From the cell containing the given text, extract its center point as (X, Y) coordinate. 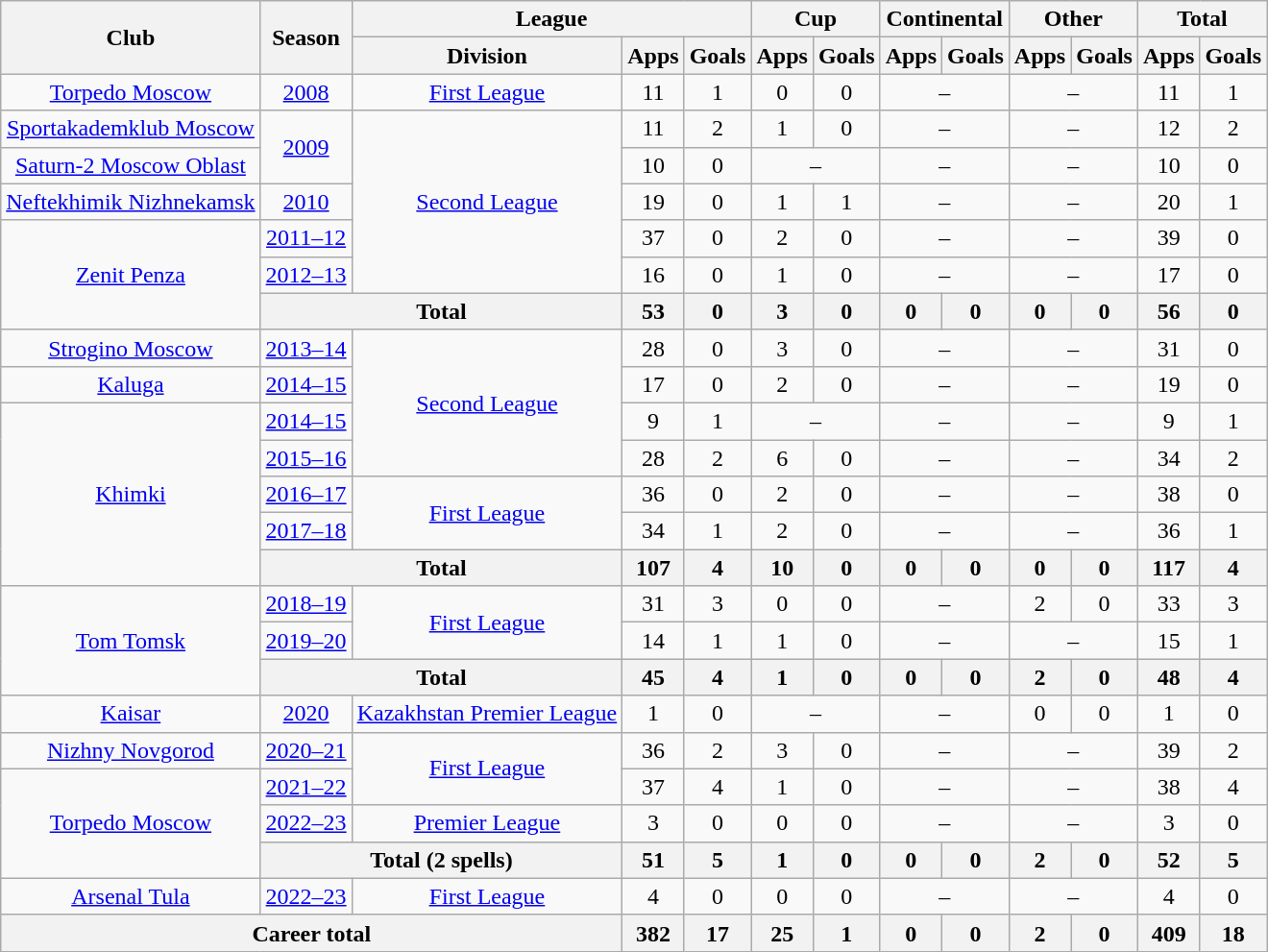
Total (2 spells) (442, 860)
2008 (305, 92)
56 (1168, 311)
12 (1168, 129)
2021–22 (305, 787)
117 (1168, 568)
Zenit Penza (131, 275)
16 (653, 275)
33 (1168, 604)
Kaluga (131, 384)
2018–19 (305, 604)
18 (1233, 933)
2015–16 (305, 458)
Nizhny Novgorod (131, 750)
45 (653, 677)
52 (1168, 860)
Division (487, 56)
Strogino Moscow (131, 348)
2020–21 (305, 750)
2009 (305, 147)
Kazakhstan Premier League (487, 714)
53 (653, 311)
League (551, 19)
Tom Tomsk (131, 641)
6 (782, 458)
48 (1168, 677)
Career total (311, 933)
Premier League (487, 823)
2010 (305, 202)
25 (782, 933)
14 (653, 641)
Saturn-2 Moscow Oblast (131, 165)
2016–17 (305, 495)
Neftekhimik Nizhnekamsk (131, 202)
20 (1168, 202)
2020 (305, 714)
Kaisar (131, 714)
409 (1168, 933)
51 (653, 860)
Khimki (131, 494)
2011–12 (305, 238)
382 (653, 933)
15 (1168, 641)
2013–14 (305, 348)
Other (1073, 19)
Club (131, 37)
2019–20 (305, 641)
Season (305, 37)
2017–18 (305, 531)
2012–13 (305, 275)
Sportakademklub Moscow (131, 129)
Cup (816, 19)
107 (653, 568)
Arsenal Tula (131, 896)
Continental (944, 19)
